Find where the given text appears and provide that cell's center as (X, Y) coordinate. 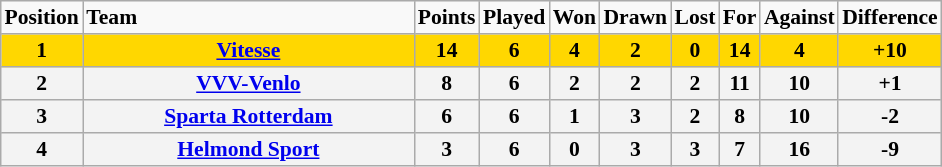
-9 (890, 150)
11 (740, 84)
Against (799, 18)
Won (574, 18)
Drawn (636, 18)
-2 (890, 116)
Team (249, 18)
VVV-Venlo (249, 84)
16 (799, 150)
Sparta Rotterdam (249, 116)
Vitesse (249, 50)
Lost (695, 18)
For (740, 18)
+1 (890, 84)
+10 (890, 50)
Played (514, 18)
Difference (890, 18)
7 (740, 150)
Helmond Sport (249, 150)
Points (446, 18)
Position (42, 18)
